Extract the (x, y) coordinate from the center of the cell holding the provided text.  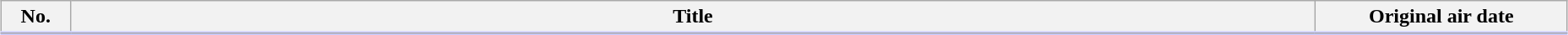
Original air date (1441, 17)
No. (35, 17)
Title (693, 17)
